Detect which cell encompasses the target text, then output its [X, Y] center coordinate. 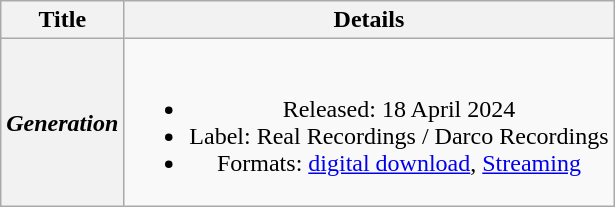
Details [369, 20]
Generation [62, 122]
Released: 18 April 2024Label: Real Recordings / Darco RecordingsFormats: digital download, Streaming [369, 122]
Title [62, 20]
